Pinpoint the cell where the given text exists, returning its [x, y] midpoint coordinate. 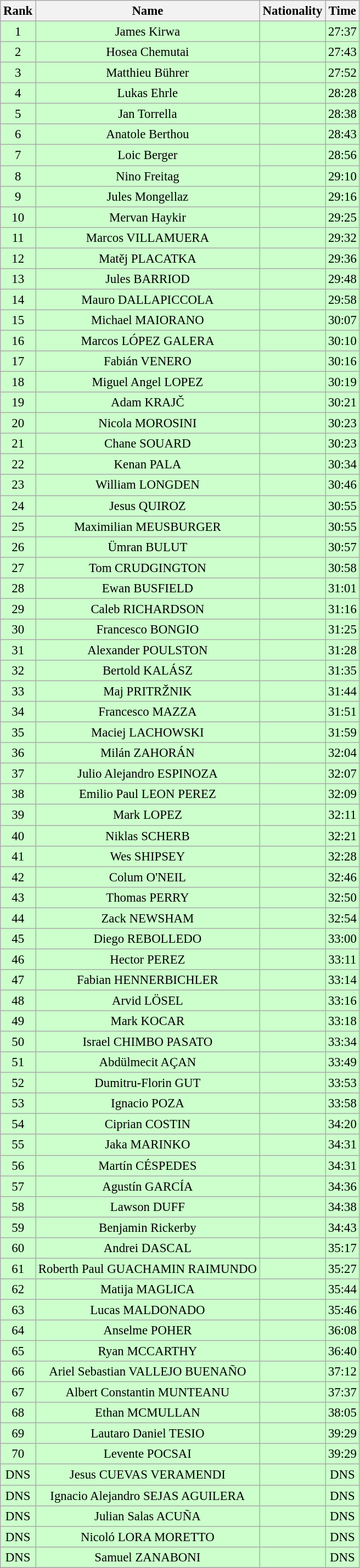
Francesco MAZZA [148, 712]
5 [18, 114]
30:10 [342, 341]
26 [18, 547]
Marcos VILLAMUERA [148, 237]
William LONGDEN [148, 485]
Julian Salas ACUÑA [148, 1516]
33:49 [342, 1062]
30:19 [342, 382]
Bertold KALÁSZ [148, 671]
Nicoló LORA MORETTO [148, 1537]
30:57 [342, 547]
37 [18, 774]
62 [18, 1289]
Anatole Berthou [148, 134]
35:44 [342, 1289]
48 [18, 1000]
38 [18, 795]
Samuel ZANABONI [148, 1557]
28:56 [342, 155]
28:43 [342, 134]
29:48 [342, 279]
25 [18, 527]
49 [18, 1021]
33:14 [342, 980]
Anselme POHER [148, 1331]
Ryan MCCARTHY [148, 1351]
Diego REBOLLEDO [148, 939]
33 [18, 692]
Ignacio Alejandro SEJAS AGUILERA [148, 1496]
Alexander POULSTON [148, 650]
32:04 [342, 753]
Julio Alejandro ESPINOZA [148, 774]
29:58 [342, 299]
2 [18, 52]
47 [18, 980]
Jesus CUEVAS VERAMENDI [148, 1475]
11 [18, 237]
Francesco BONGIO [148, 630]
59 [18, 1227]
21 [18, 444]
18 [18, 382]
29 [18, 609]
31:44 [342, 692]
31:59 [342, 733]
Thomas PERRY [148, 897]
32:28 [342, 856]
Jesus QUIROZ [148, 506]
Marcos LÓPEZ GALERA [148, 341]
33:16 [342, 1000]
Miguel Angel LOPEZ [148, 382]
4 [18, 93]
45 [18, 939]
19 [18, 403]
Lucas MALDONADO [148, 1310]
Roberth Paul GUACHAMIN RAIMUNDO [148, 1269]
Hosea Chemutai [148, 52]
56 [18, 1165]
Michael MAIORANO [148, 320]
29:16 [342, 196]
Abdülmecit AÇAN [148, 1062]
Emilio Paul LEON PEREZ [148, 795]
Andrei DASCAL [148, 1248]
Ümran BULUT [148, 547]
Ewan BUSFIELD [148, 588]
32:46 [342, 877]
34:38 [342, 1207]
Matěj PLACATKA [148, 258]
Israel CHIMBO PASATO [148, 1042]
70 [18, 1454]
Lukas Ehrle [148, 93]
61 [18, 1269]
Mervan Haykir [148, 217]
Levente POCSAI [148, 1454]
Jules Mongellaz [148, 196]
36:08 [342, 1331]
27 [18, 568]
30:21 [342, 403]
Hector PEREZ [148, 959]
Jules BARRIOD [148, 279]
Fabian HENNERBICHLER [148, 980]
30:46 [342, 485]
Wes SHIPSEY [148, 856]
46 [18, 959]
Ariel Sebastian VALLEJO BUENAÑO [148, 1372]
24 [18, 506]
34:20 [342, 1124]
15 [18, 320]
29:10 [342, 176]
Niklas SCHERB [148, 836]
Kenan PALA [148, 465]
Mark LOPEZ [148, 815]
30:34 [342, 465]
34:43 [342, 1227]
Lawson DUFF [148, 1207]
31 [18, 650]
Mauro DALLAPICCOLA [148, 299]
Ethan MCMULLAN [148, 1413]
38:05 [342, 1413]
39 [18, 815]
6 [18, 134]
30 [18, 630]
Agustín GARCÍA [148, 1186]
29:36 [342, 258]
Maximilian MEUSBURGER [148, 527]
10 [18, 217]
35:17 [342, 1248]
Matija MAGLICA [148, 1289]
33:34 [342, 1042]
60 [18, 1248]
33:18 [342, 1021]
64 [18, 1331]
32:11 [342, 815]
Mark KOCAR [148, 1021]
65 [18, 1351]
30:16 [342, 361]
28:28 [342, 93]
James Kirwa [148, 32]
32:54 [342, 918]
28:38 [342, 114]
Chane SOUARD [148, 444]
29:32 [342, 237]
34 [18, 712]
Loic Berger [148, 155]
34:36 [342, 1186]
42 [18, 877]
20 [18, 423]
32:09 [342, 795]
66 [18, 1372]
36 [18, 753]
33:58 [342, 1103]
Nino Freitag [148, 176]
Ciprian COSTIN [148, 1124]
41 [18, 856]
23 [18, 485]
Rank [18, 11]
3 [18, 73]
44 [18, 918]
35:46 [342, 1310]
Zack NEWSHAM [148, 918]
31:01 [342, 588]
27:52 [342, 73]
Time [342, 11]
7 [18, 155]
31:35 [342, 671]
Adam KRAJČ [148, 403]
Nationality [292, 11]
52 [18, 1083]
50 [18, 1042]
Jaka MARINKO [148, 1145]
31:28 [342, 650]
9 [18, 196]
28 [18, 588]
53 [18, 1103]
Milán ZAHORÁN [148, 753]
Dumitru-Florin GUT [148, 1083]
68 [18, 1413]
Jan Torrella [148, 114]
51 [18, 1062]
32:21 [342, 836]
69 [18, 1434]
Benjamin Rickerby [148, 1227]
32:07 [342, 774]
31:25 [342, 630]
37:37 [342, 1392]
Fabián VENERO [148, 361]
8 [18, 176]
13 [18, 279]
16 [18, 341]
32 [18, 671]
63 [18, 1310]
Matthieu Bührer [148, 73]
Name [148, 11]
27:43 [342, 52]
30:07 [342, 320]
Caleb RICHARDSON [148, 609]
27:37 [342, 32]
22 [18, 465]
33:00 [342, 939]
Maciej LACHOWSKI [148, 733]
32:50 [342, 897]
Arvid LÖSEL [148, 1000]
Albert Constantin MUNTEANU [148, 1392]
1 [18, 32]
12 [18, 258]
Colum O'NEIL [148, 877]
31:51 [342, 712]
57 [18, 1186]
29:25 [342, 217]
67 [18, 1392]
30:58 [342, 568]
Lautaro Daniel TESIO [148, 1434]
Martín CÉSPEDES [148, 1165]
33:11 [342, 959]
Nicola MOROSINI [148, 423]
35:27 [342, 1269]
43 [18, 897]
33:53 [342, 1083]
55 [18, 1145]
31:16 [342, 609]
Ignacio POZA [148, 1103]
14 [18, 299]
40 [18, 836]
58 [18, 1207]
Tom CRUDGINGTON [148, 568]
35 [18, 733]
Maj PRITRŽNIK [148, 692]
17 [18, 361]
54 [18, 1124]
36:40 [342, 1351]
37:12 [342, 1372]
